Capture the cell that displays the provided text and extract its (X, Y) central coordinate. 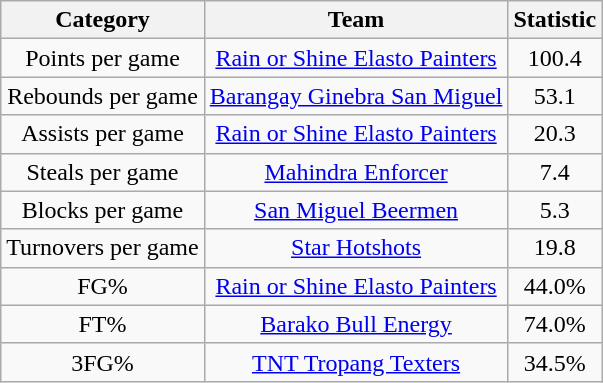
Team (356, 20)
3FG% (102, 362)
TNT Tropang Texters (356, 362)
Barangay Ginebra San Miguel (356, 96)
44.0% (555, 286)
5.3 (555, 210)
Blocks per game (102, 210)
Steals per game (102, 172)
Points per game (102, 58)
FG% (102, 286)
100.4 (555, 58)
Mahindra Enforcer (356, 172)
Statistic (555, 20)
20.3 (555, 134)
FT% (102, 324)
Barako Bull Energy (356, 324)
74.0% (555, 324)
Assists per game (102, 134)
34.5% (555, 362)
Rebounds per game (102, 96)
Turnovers per game (102, 248)
San Miguel Beermen (356, 210)
7.4 (555, 172)
Star Hotshots (356, 248)
19.8 (555, 248)
53.1 (555, 96)
Category (102, 20)
